Return (X, Y) of the center of cell containing provided text 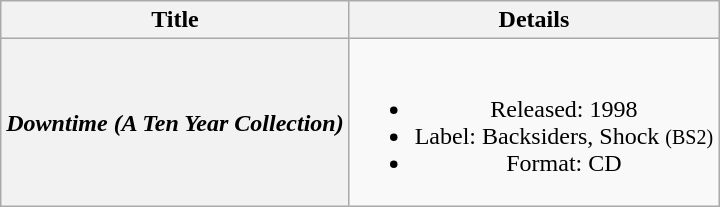
Released: 1998Label: Backsiders, Shock (BS2)Format: CD (534, 122)
Downtime (A Ten Year Collection) (175, 122)
Title (175, 20)
Details (534, 20)
